Provide the [X, Y] coordinate of the cell's center where the given text is located.  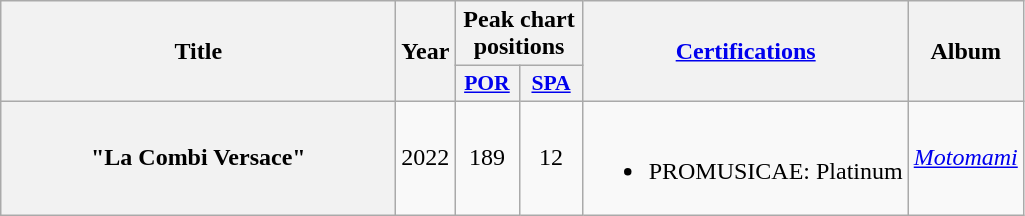
Year [426, 52]
2022 [426, 158]
PROMUSICAE: Platinum [746, 158]
189 [487, 158]
Title [198, 52]
12 [551, 158]
Peak chart positions [519, 34]
Album [966, 52]
Motomami [966, 158]
SPA [551, 84]
"La Combi Versace" [198, 158]
POR [487, 84]
Certifications [746, 52]
